Find where the given text appears and provide that cell's center as [x, y] coordinate. 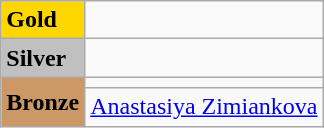
Silver [43, 58]
Anastasiya Zimiankova [204, 107]
Gold [43, 20]
Bronze [43, 102]
